For the text-containing cell, return its midpoint in (X, Y) coordinate format. 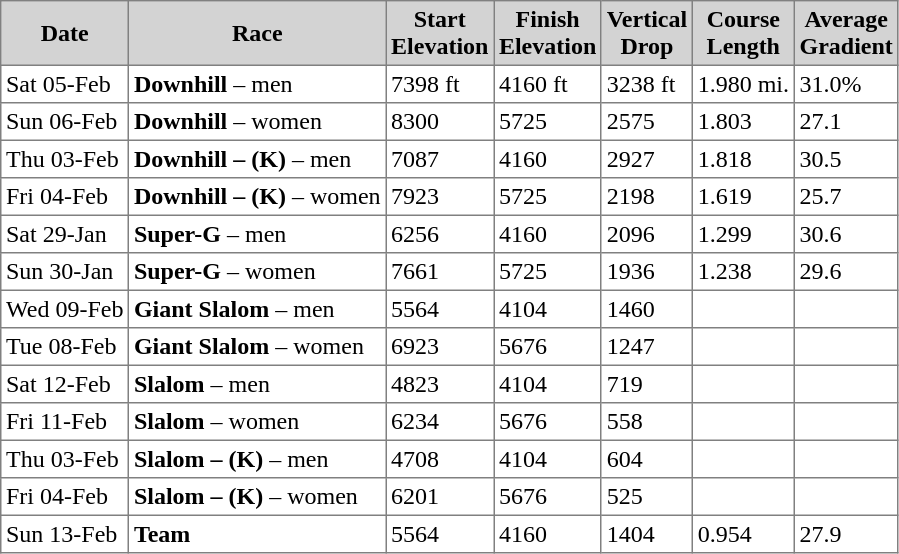
4160 ft (548, 84)
Date (65, 33)
30.6 (846, 234)
Downhill – (K) – women (258, 197)
Super-G – men (258, 234)
7398 ft (440, 84)
1404 (646, 534)
1.619 (743, 197)
Downhill – men (258, 84)
27.9 (846, 534)
1.238 (743, 272)
Downhill – women (258, 122)
525 (646, 497)
2198 (646, 197)
2927 (646, 159)
6234 (440, 422)
1.980 mi. (743, 84)
1247 (646, 347)
6923 (440, 347)
Race (258, 33)
7087 (440, 159)
CourseLength (743, 33)
Slalom – (K) – women (258, 497)
Sun 06-Feb (65, 122)
Tue 08-Feb (65, 347)
Giant Slalom – women (258, 347)
31.0% (846, 84)
1.803 (743, 122)
Slalom – (K) – men (258, 459)
2575 (646, 122)
25.7 (846, 197)
0.954 (743, 534)
29.6 (846, 272)
Wed 09-Feb (65, 309)
719 (646, 384)
604 (646, 459)
1460 (646, 309)
Slalom – men (258, 384)
8300 (440, 122)
4823 (440, 384)
Fri 11-Feb (65, 422)
Giant Slalom – men (258, 309)
StartElevation (440, 33)
30.5 (846, 159)
Team (258, 534)
Super-G – women (258, 272)
Sun 13-Feb (65, 534)
Sat 05-Feb (65, 84)
1.818 (743, 159)
6201 (440, 497)
4708 (440, 459)
558 (646, 422)
Slalom – women (258, 422)
Sun 30-Jan (65, 272)
7923 (440, 197)
2096 (646, 234)
FinishElevation (548, 33)
6256 (440, 234)
7661 (440, 272)
1.299 (743, 234)
3238 ft (646, 84)
27.1 (846, 122)
Sat 12-Feb (65, 384)
1936 (646, 272)
Sat 29-Jan (65, 234)
VerticalDrop (646, 33)
Downhill – (K) – men (258, 159)
AverageGradient (846, 33)
